Scan for the cell matching the given text and deliver its (x, y) coordinate at center. 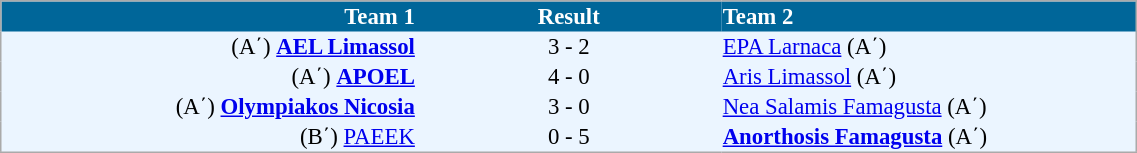
Aris Limassol (A΄) (929, 77)
Result (568, 16)
(A΄) AEL Limassol (209, 47)
3 - 2 (568, 47)
Team 2 (929, 16)
Team 1 (209, 16)
(A΄) APOEL (209, 77)
Nea Salamis Famagusta (A΄) (929, 107)
Anorthosis Famagusta (A΄) (929, 137)
(A΄) Olympiakos Nicosia (209, 107)
0 - 5 (568, 137)
4 - 0 (568, 77)
3 - 0 (568, 107)
(B΄) PAEEK (209, 137)
EPA Larnaca (A΄) (929, 47)
